Provide the [X, Y] coordinate of the cell's center where the given text is located.  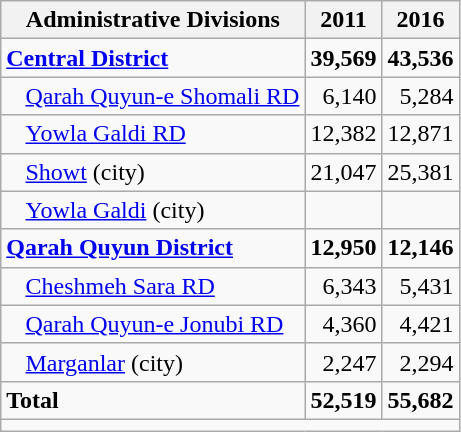
Yowla Galdi (city) [153, 210]
52,519 [344, 400]
6,140 [344, 96]
12,146 [420, 248]
4,360 [344, 324]
Qarah Quyun District [153, 248]
Showt (city) [153, 172]
Central District [153, 58]
2011 [344, 20]
Yowla Galdi RD [153, 134]
Marganlar (city) [153, 362]
Total [153, 400]
55,682 [420, 400]
21,047 [344, 172]
4,421 [420, 324]
2,294 [420, 362]
39,569 [344, 58]
2016 [420, 20]
2,247 [344, 362]
25,381 [420, 172]
5,284 [420, 96]
Qarah Quyun-e Shomali RD [153, 96]
Administrative Divisions [153, 20]
5,431 [420, 286]
Qarah Quyun-e Jonubi RD [153, 324]
12,871 [420, 134]
12,382 [344, 134]
12,950 [344, 248]
6,343 [344, 286]
43,536 [420, 58]
Cheshmeh Sara RD [153, 286]
